Scan for the cell matching the given text and deliver its [X, Y] coordinate at center. 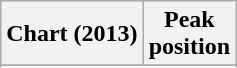
Chart (2013) [72, 34]
Peakposition [189, 34]
